Output the (x, y) coordinate of the center of the cell containing the given text.  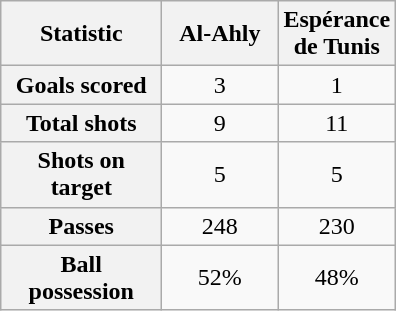
Shots on target (82, 174)
248 (220, 226)
1 (337, 85)
Espérance de Tunis (337, 34)
3 (220, 85)
48% (337, 278)
Statistic (82, 34)
230 (337, 226)
11 (337, 123)
Passes (82, 226)
Goals scored (82, 85)
Ball possession (82, 278)
9 (220, 123)
52% (220, 278)
Total shots (82, 123)
Al-Ahly (220, 34)
